Capture the cell that displays the provided text and extract its (X, Y) central coordinate. 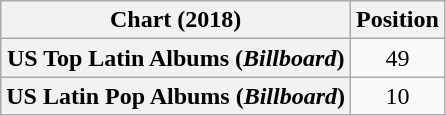
US Top Latin Albums (Billboard) (176, 58)
Chart (2018) (176, 20)
US Latin Pop Albums (Billboard) (176, 96)
Position (398, 20)
10 (398, 96)
49 (398, 58)
